Scan for the cell matching the given text and deliver its (X, Y) coordinate at center. 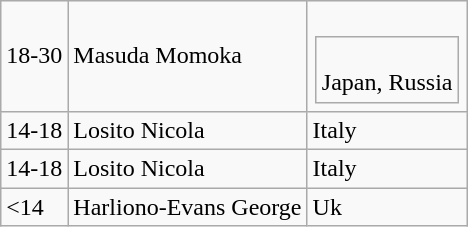
Masuda Momoka (188, 56)
18-30 (34, 56)
Harliono-Evans George (188, 207)
<14 (34, 207)
Uk (387, 207)
